From the cell containing the given text, extract its center point as (x, y) coordinate. 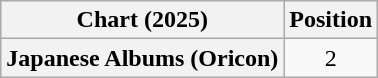
Position (331, 20)
Japanese Albums (Oricon) (142, 58)
2 (331, 58)
Chart (2025) (142, 20)
